Determine the [x, y] coordinate at the center of the cell enclosing the given text.  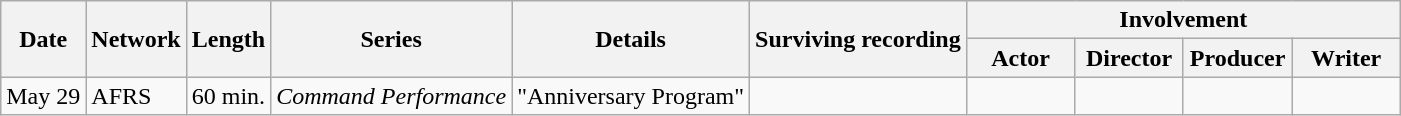
60 min. [228, 96]
May 29 [44, 96]
Involvement [1183, 20]
Producer [1238, 58]
Network [136, 39]
Command Performance [392, 96]
Details [631, 39]
Date [44, 39]
Surviving recording [858, 39]
Actor [1020, 58]
Length [228, 39]
Series [392, 39]
Director [1130, 58]
AFRS [136, 96]
Writer [1346, 58]
"Anniversary Program" [631, 96]
